Determine the [x, y] coordinate at the center of the cell enclosing the given text.  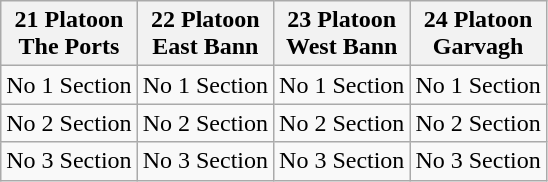
22 PlatoonEast Bann [205, 34]
24 PlatoonGarvagh [478, 34]
23 PlatoonWest Bann [342, 34]
21 PlatoonThe Ports [69, 34]
